Provide the (X, Y) coordinate of the cell's center where the given text is located.  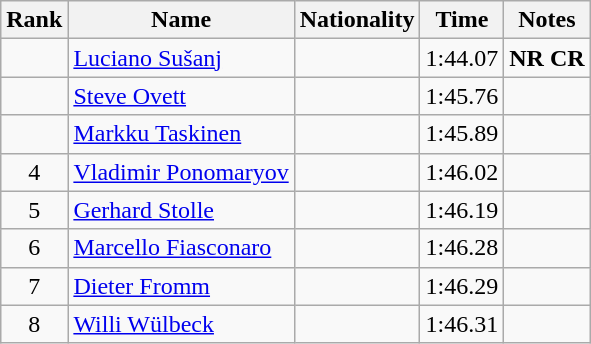
Gerhard Stolle (181, 210)
Willi Wülbeck (181, 324)
Marcello Fiasconaro (181, 248)
4 (34, 172)
Notes (547, 20)
Dieter Fromm (181, 286)
Steve Ovett (181, 96)
1:46.31 (462, 324)
Name (181, 20)
Vladimir Ponomaryov (181, 172)
7 (34, 286)
Rank (34, 20)
Luciano Sušanj (181, 58)
1:46.19 (462, 210)
6 (34, 248)
Time (462, 20)
1:46.28 (462, 248)
1:45.89 (462, 134)
NR CR (547, 58)
1:44.07 (462, 58)
1:45.76 (462, 96)
Markku Taskinen (181, 134)
5 (34, 210)
1:46.02 (462, 172)
Nationality (357, 20)
1:46.29 (462, 286)
8 (34, 324)
